Return (x, y) of the center of cell containing provided text 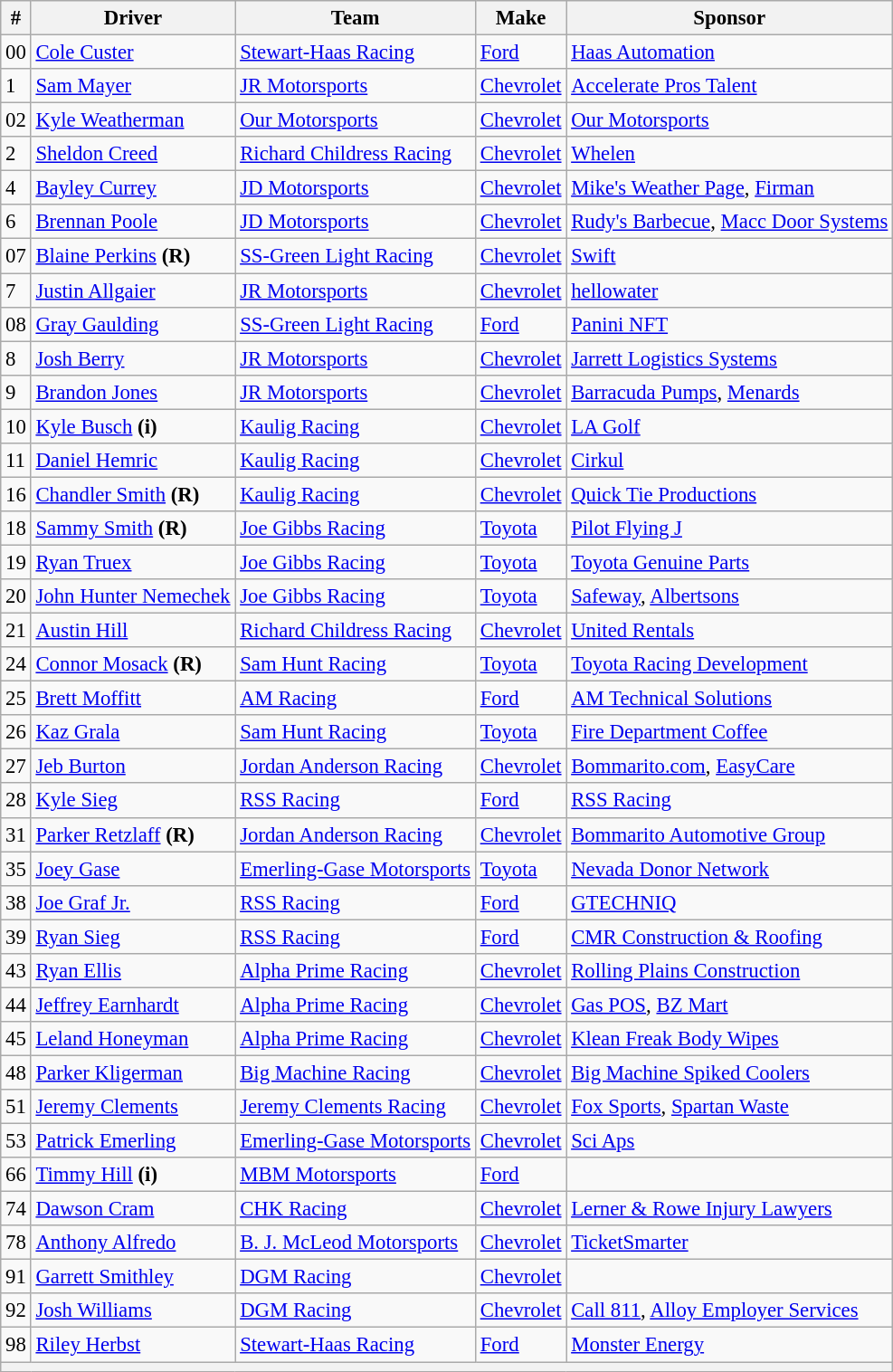
Nevada Donor Network (729, 869)
Mike's Weather Page, Firman (729, 188)
Parker Kligerman (133, 1072)
Sci Aps (729, 1141)
51 (16, 1107)
Joe Graf Jr. (133, 902)
Chandler Smith (R) (133, 494)
TicketSmarter (729, 1243)
CHK Racing (356, 1209)
20 (16, 596)
Swift (729, 256)
Josh Berry (133, 358)
26 (16, 732)
10 (16, 426)
Big Machine Racing (356, 1072)
Lerner & Rowe Injury Lawyers (729, 1209)
28 (16, 801)
07 (16, 256)
Quick Tie Productions (729, 494)
Brett Moffitt (133, 699)
Rudy's Barbecue, Macc Door Systems (729, 222)
Rolling Plains Construction (729, 971)
53 (16, 1141)
Toyota Racing Development (729, 664)
31 (16, 834)
Driver (133, 18)
43 (16, 971)
66 (16, 1175)
6 (16, 222)
Anthony Alfredo (133, 1243)
John Hunter Nemechek (133, 596)
B. J. McLeod Motorsports (356, 1243)
Sam Mayer (133, 86)
hellowater (729, 291)
39 (16, 937)
35 (16, 869)
02 (16, 120)
Fire Department Coffee (729, 732)
Ryan Ellis (133, 971)
25 (16, 699)
Safeway, Albertsons (729, 596)
United Rentals (729, 631)
Ryan Sieg (133, 937)
Fox Sports, Spartan Waste (729, 1107)
Josh Williams (133, 1311)
MBM Motorsports (356, 1175)
Riley Herbst (133, 1345)
GTECHNIQ (729, 902)
16 (16, 494)
Connor Mosack (R) (133, 664)
4 (16, 188)
7 (16, 291)
98 (16, 1345)
48 (16, 1072)
Justin Allgaier (133, 291)
Panini NFT (729, 324)
Garrett Smithley (133, 1277)
74 (16, 1209)
Gray Gaulding (133, 324)
AM Technical Solutions (729, 699)
Klean Freak Body Wipes (729, 1039)
Kyle Sieg (133, 801)
Kyle Busch (i) (133, 426)
21 (16, 631)
Sponsor (729, 18)
Haas Automation (729, 52)
Pilot Flying J (729, 529)
11 (16, 461)
Daniel Hemric (133, 461)
LA Golf (729, 426)
Bommarito Automotive Group (729, 834)
Jeremy Clements Racing (356, 1107)
Jeb Burton (133, 767)
Whelen (729, 154)
Gas POS, BZ Mart (729, 1005)
Blaine Perkins (R) (133, 256)
Timmy Hill (i) (133, 1175)
Make (520, 18)
Patrick Emerling (133, 1141)
19 (16, 562)
CMR Construction & Roofing (729, 937)
Bayley Currey (133, 188)
27 (16, 767)
Toyota Genuine Parts (729, 562)
92 (16, 1311)
00 (16, 52)
Jarrett Logistics Systems (729, 358)
Team (356, 18)
AM Racing (356, 699)
Accelerate Pros Talent (729, 86)
2 (16, 154)
Brandon Jones (133, 392)
Barracuda Pumps, Menards (729, 392)
Dawson Cram (133, 1209)
8 (16, 358)
Brennan Poole (133, 222)
Call 811, Alloy Employer Services (729, 1311)
Cirkul (729, 461)
Sammy Smith (R) (133, 529)
1 (16, 86)
Leland Honeyman (133, 1039)
Big Machine Spiked Coolers (729, 1072)
Kaz Grala (133, 732)
Jeffrey Earnhardt (133, 1005)
Ryan Truex (133, 562)
24 (16, 664)
18 (16, 529)
Jeremy Clements (133, 1107)
91 (16, 1277)
38 (16, 902)
# (16, 18)
78 (16, 1243)
44 (16, 1005)
9 (16, 392)
08 (16, 324)
Austin Hill (133, 631)
Cole Custer (133, 52)
Parker Retzlaff (R) (133, 834)
Bommarito.com, EasyCare (729, 767)
Kyle Weatherman (133, 120)
Sheldon Creed (133, 154)
45 (16, 1039)
Monster Energy (729, 1345)
Joey Gase (133, 869)
